Output the [x, y] coordinate of the center of the cell containing the given text.  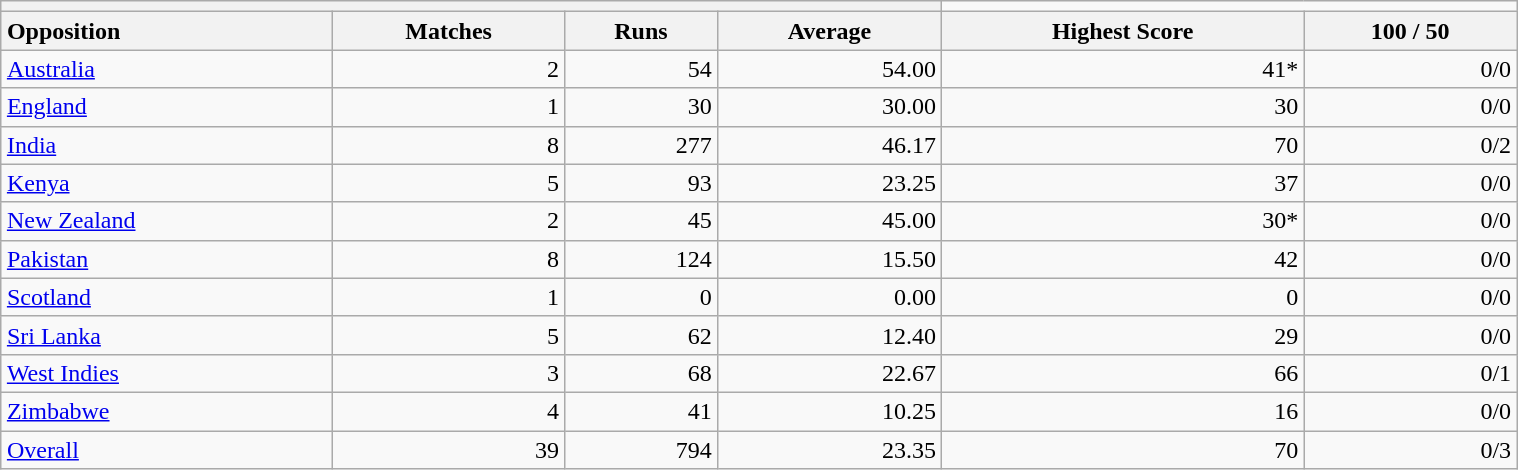
Highest Score [1123, 31]
23.25 [829, 183]
23.35 [829, 449]
10.25 [829, 411]
Runs [640, 31]
39 [449, 449]
0/3 [1410, 449]
30.00 [829, 107]
100 / 50 [1410, 31]
India [166, 145]
277 [640, 145]
Kenya [166, 183]
41 [640, 411]
Overall [166, 449]
22.67 [829, 373]
3 [449, 373]
0/1 [1410, 373]
46.17 [829, 145]
Scotland [166, 297]
12.40 [829, 335]
794 [640, 449]
68 [640, 373]
45.00 [829, 221]
124 [640, 259]
93 [640, 183]
Pakistan [166, 259]
Sri Lanka [166, 335]
Australia [166, 69]
0.00 [829, 297]
30* [1123, 221]
Opposition [166, 31]
41* [1123, 69]
54 [640, 69]
37 [1123, 183]
45 [640, 221]
29 [1123, 335]
Average [829, 31]
West Indies [166, 373]
15.50 [829, 259]
16 [1123, 411]
New Zealand [166, 221]
England [166, 107]
42 [1123, 259]
62 [640, 335]
Matches [449, 31]
54.00 [829, 69]
Zimbabwe [166, 411]
0/2 [1410, 145]
4 [449, 411]
66 [1123, 373]
